For the text-containing cell, return its midpoint in [X, Y] coordinate format. 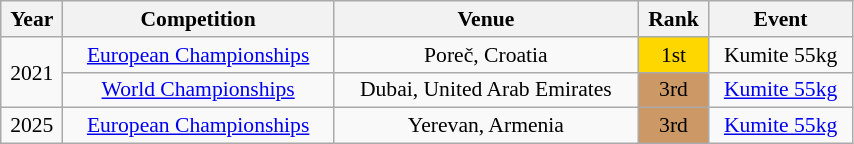
Rank [673, 19]
Year [32, 19]
Competition [198, 19]
World Championships [198, 90]
2021 [32, 72]
2025 [32, 126]
1st [673, 55]
Event [781, 19]
Dubai, United Arab Emirates [486, 90]
Venue [486, 19]
Poreč, Croatia [486, 55]
Yerevan, Armenia [486, 126]
